Return the [x, y] coordinate for the center point of the cell that contains the specified text.  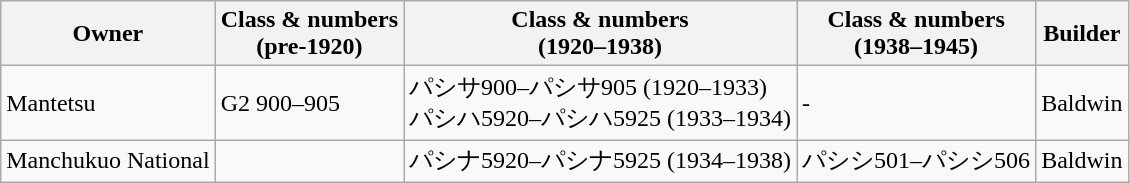
Class & numbers(pre-1920) [309, 34]
- [916, 103]
Builder [1082, 34]
パシサ900–パシサ905 (1920–1933)パシハ5920–パシハ5925 (1933–1934) [600, 103]
Class & numbers(1938–1945) [916, 34]
G2 900–905 [309, 103]
Owner [108, 34]
Manchukuo National [108, 162]
Mantetsu [108, 103]
パシナ5920–パシナ5925 (1934–1938) [600, 162]
Class & numbers(1920–1938) [600, 34]
パシシ501–パシシ506 [916, 162]
